Locate the cell with the specified text and output its (x, y) center coordinate. 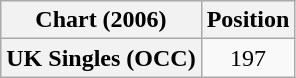
197 (248, 58)
UK Singles (OCC) (101, 58)
Chart (2006) (101, 20)
Position (248, 20)
